Output the [X, Y] coordinate of the center of the cell containing the given text.  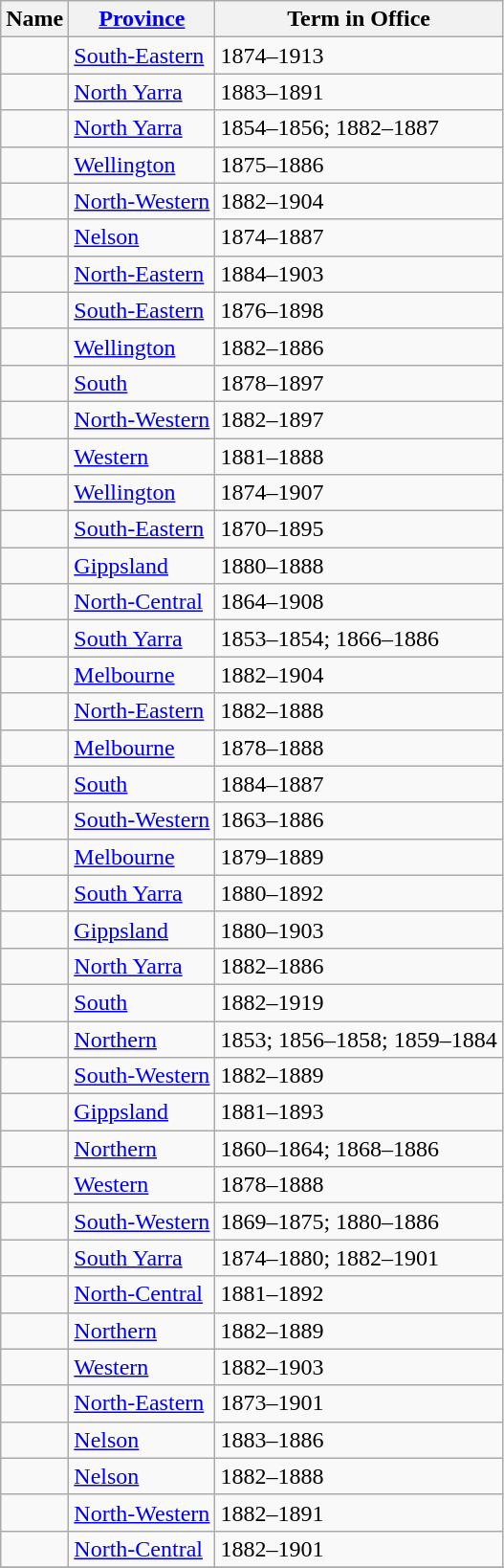
1883–1891 [359, 92]
1880–1892 [359, 893]
1875–1886 [359, 165]
1881–1892 [359, 1294]
1884–1903 [359, 274]
1882–1903 [359, 1367]
Name [34, 19]
1854–1856; 1882–1887 [359, 128]
Province [142, 19]
Term in Office [359, 19]
1853–1854; 1866–1886 [359, 638]
1881–1888 [359, 457]
1863–1886 [359, 820]
1873–1901 [359, 1403]
1860–1864; 1868–1886 [359, 1149]
1869–1875; 1880–1886 [359, 1221]
1882–1897 [359, 419]
1884–1887 [359, 784]
1864–1908 [359, 602]
1874–1907 [359, 493]
1880–1888 [359, 566]
1879–1889 [359, 857]
1874–1887 [359, 237]
1870–1895 [359, 529]
1882–1891 [359, 1512]
1880–1903 [359, 930]
1878–1897 [359, 383]
1874–1880; 1882–1901 [359, 1258]
1874–1913 [359, 56]
1883–1886 [359, 1440]
1882–1901 [359, 1549]
1853; 1856–1858; 1859–1884 [359, 1039]
1876–1898 [359, 310]
1881–1893 [359, 1112]
1882–1919 [359, 1002]
